Detect which cell encompasses the target text, then output its [x, y] center coordinate. 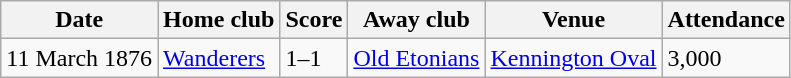
Date [80, 20]
Home club [219, 20]
Attendance [726, 20]
3,000 [726, 58]
11 March 1876 [80, 58]
Score [314, 20]
Old Etonians [416, 58]
1–1 [314, 58]
Kennington Oval [574, 58]
Venue [574, 20]
Wanderers [219, 58]
Away club [416, 20]
